Identify which cell holds the provided text, then report its (X, Y) central coordinate. 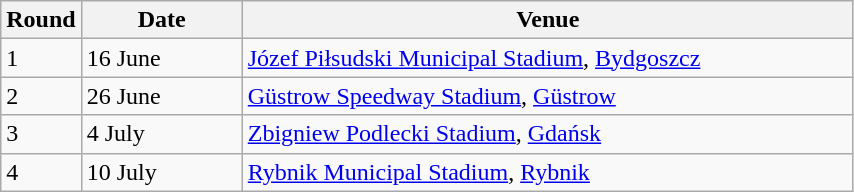
1 (41, 58)
26 June (162, 96)
Rybnik Municipal Stadium, Rybnik (548, 172)
Date (162, 20)
Zbigniew Podlecki Stadium, Gdańsk (548, 134)
4 July (162, 134)
10 July (162, 172)
16 June (162, 58)
4 (41, 172)
Round (41, 20)
Güstrow Speedway Stadium, Güstrow (548, 96)
Józef Piłsudski Municipal Stadium, Bydgoszcz (548, 58)
Venue (548, 20)
3 (41, 134)
2 (41, 96)
